Return the (x, y) coordinate for the center point of the cell that contains the specified text.  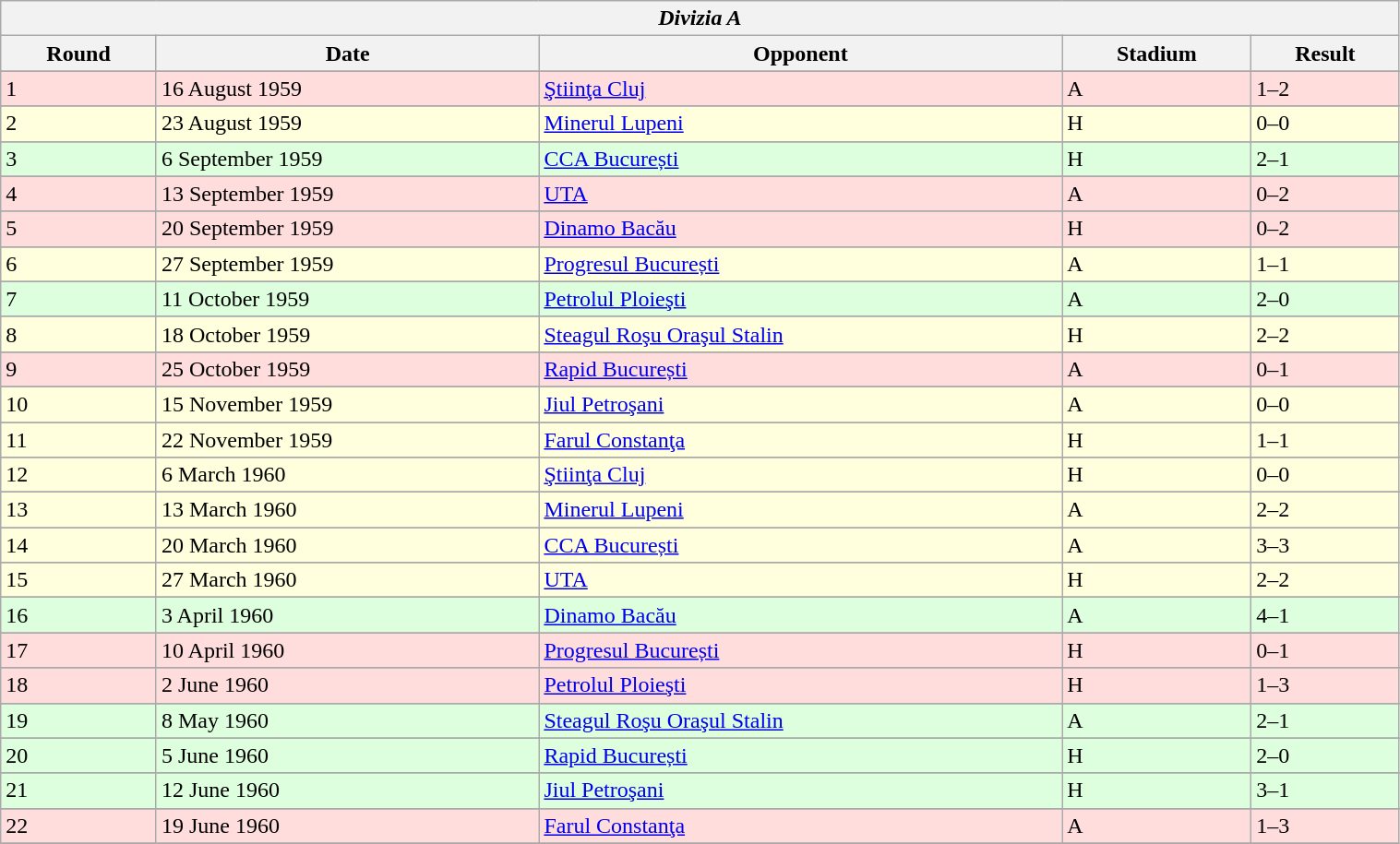
3–1 (1325, 791)
3 April 1960 (347, 615)
10 April 1960 (347, 650)
22 November 1959 (347, 440)
12 (79, 475)
5 (79, 229)
23 August 1959 (347, 124)
15 (79, 580)
Date (347, 53)
2 June 1960 (347, 685)
27 September 1959 (347, 264)
3–3 (1325, 545)
18 October 1959 (347, 334)
16 (79, 615)
13 September 1959 (347, 194)
7 (79, 299)
Stadium (1157, 53)
25 October 1959 (347, 369)
10 (79, 404)
Opponent (801, 53)
8 (79, 334)
Round (79, 53)
5 June 1960 (347, 755)
17 (79, 650)
16 August 1959 (347, 89)
19 (79, 720)
12 June 1960 (347, 791)
20 September 1959 (347, 229)
9 (79, 369)
Result (1325, 53)
2 (79, 124)
4–1 (1325, 615)
19 June 1960 (347, 826)
20 (79, 755)
14 (79, 545)
18 (79, 685)
13 March 1960 (347, 510)
3 (79, 159)
20 March 1960 (347, 545)
13 (79, 510)
11 (79, 440)
8 May 1960 (347, 720)
11 October 1959 (347, 299)
6 (79, 264)
1–2 (1325, 89)
22 (79, 826)
21 (79, 791)
15 November 1959 (347, 404)
1 (79, 89)
Divizia A (700, 18)
6 September 1959 (347, 159)
6 March 1960 (347, 475)
27 March 1960 (347, 580)
4 (79, 194)
